Return [x, y] of the center of cell containing provided text 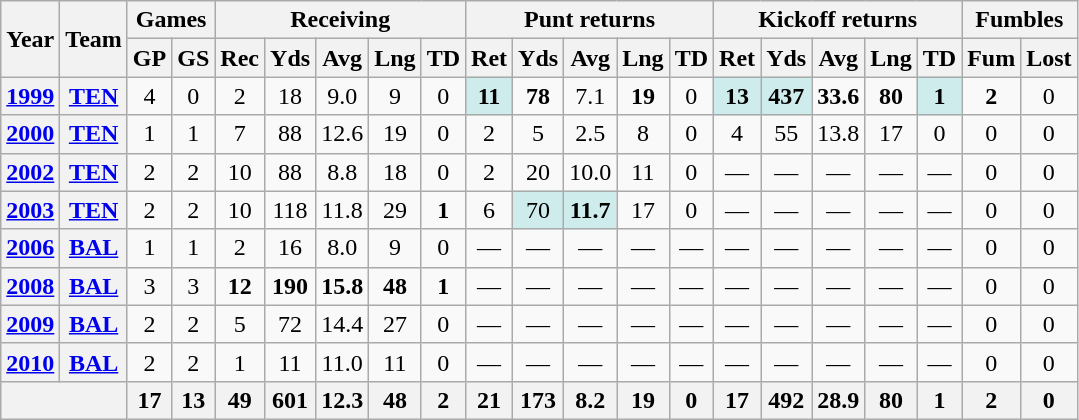
190 [290, 286]
8.2 [590, 400]
78 [538, 96]
Receiving [340, 20]
Lost [1049, 58]
28.9 [838, 400]
118 [290, 210]
8.0 [342, 248]
12.6 [342, 134]
2000 [30, 134]
27 [395, 324]
GS [194, 58]
9.0 [342, 96]
2009 [30, 324]
173 [538, 400]
Fumbles [1020, 20]
8.8 [342, 172]
10.0 [590, 172]
49 [240, 400]
33.6 [838, 96]
1999 [30, 96]
70 [538, 210]
Team [94, 39]
16 [290, 248]
13.8 [838, 134]
2008 [30, 286]
Fum [992, 58]
Punt returns [590, 20]
20 [538, 172]
2003 [30, 210]
492 [786, 400]
Kickoff returns [838, 20]
12 [240, 286]
15.8 [342, 286]
2.5 [590, 134]
7 [240, 134]
Games [170, 20]
2002 [30, 172]
7.1 [590, 96]
55 [786, 134]
601 [290, 400]
12.3 [342, 400]
8 [643, 134]
437 [786, 96]
11.0 [342, 362]
6 [490, 210]
Rec [240, 58]
11.8 [342, 210]
72 [290, 324]
2006 [30, 248]
14.4 [342, 324]
Year [30, 39]
29 [395, 210]
11.7 [590, 210]
21 [490, 400]
GP [149, 58]
2010 [30, 362]
